Capture the cell that displays the provided text and extract its (X, Y) central coordinate. 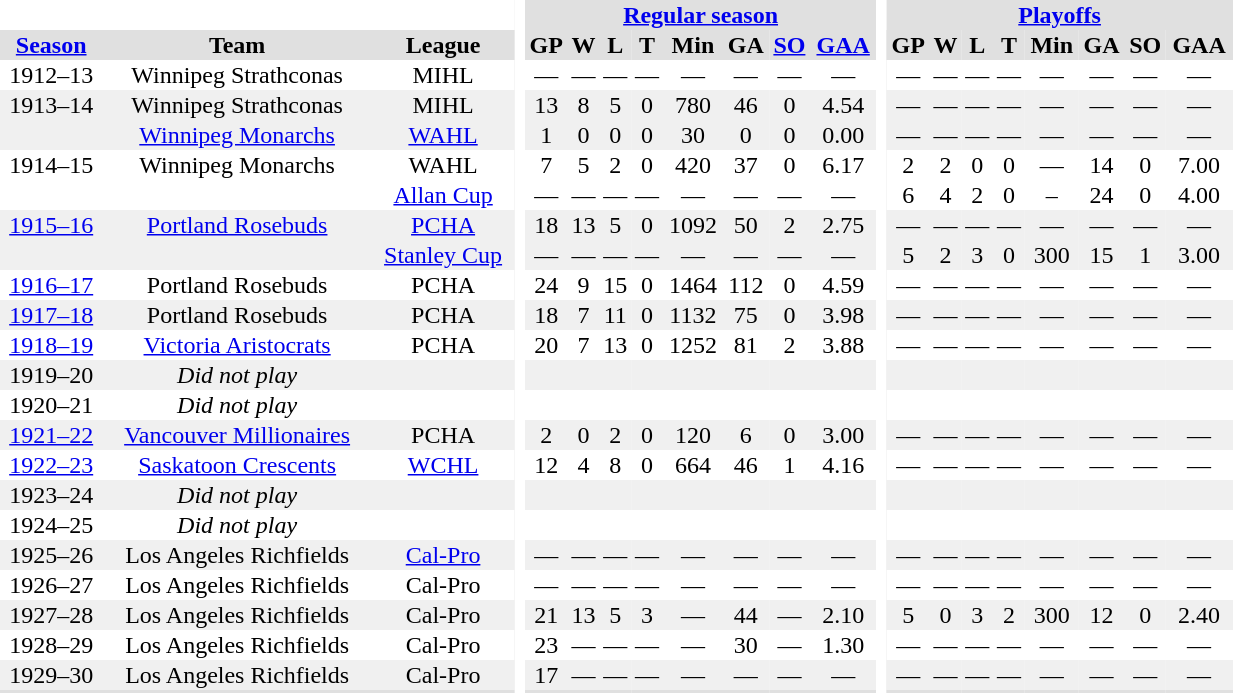
21 (546, 615)
4.59 (843, 285)
7.00 (1200, 165)
Playoffs (1060, 15)
Team (236, 45)
1252 (693, 345)
2.75 (843, 225)
23 (546, 645)
1913–14 (51, 105)
44 (746, 615)
1921–22 (51, 435)
1928–29 (51, 645)
1092 (693, 225)
Regular season (700, 15)
1916–17 (51, 285)
50 (746, 225)
1915–16 (51, 225)
1925–26 (51, 555)
120 (693, 435)
1924–25 (51, 525)
1920–21 (51, 405)
2.40 (1200, 615)
1929–30 (51, 675)
League (443, 45)
Season (51, 45)
1918–19 (51, 345)
WCHL (443, 465)
1922–23 (51, 465)
Vancouver Millionaires (236, 435)
1926–27 (51, 585)
Stanley Cup (443, 255)
6.17 (843, 165)
4.16 (843, 465)
1132 (693, 315)
0.00 (843, 135)
75 (746, 315)
1.30 (843, 645)
17 (546, 675)
780 (693, 105)
4.00 (1200, 195)
81 (746, 345)
1917–18 (51, 315)
664 (693, 465)
14 (1102, 165)
420 (693, 165)
37 (746, 165)
3.98 (843, 315)
20 (546, 345)
9 (584, 285)
1927–28 (51, 615)
1464 (693, 285)
Victoria Aristocrats (236, 345)
1914–15 (51, 165)
1919–20 (51, 375)
Allan Cup (443, 195)
3.88 (843, 345)
Saskatoon Crescents (236, 465)
11 (615, 315)
2.10 (843, 615)
– (1052, 195)
1912–13 (51, 75)
4.54 (843, 105)
112 (746, 285)
1923–24 (51, 495)
